Output the (X, Y) coordinate of the center of the cell containing the given text.  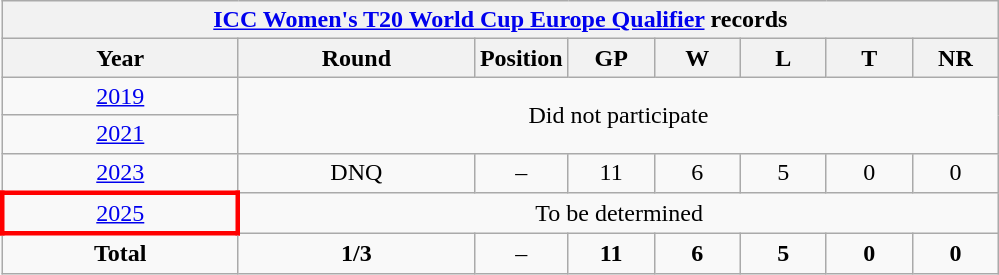
2019 (120, 96)
Position (521, 58)
DNQ (356, 173)
To be determined (618, 214)
T (869, 58)
GP (611, 58)
NR (955, 58)
W (697, 58)
Total (120, 254)
Year (120, 58)
L (783, 58)
ICC Women's T20 World Cup Europe Qualifier records (500, 20)
1/3 (356, 254)
Did not participate (618, 115)
Round (356, 58)
2021 (120, 134)
2025 (120, 214)
2023 (120, 173)
